For the text-containing cell, return its midpoint in [x, y] coordinate format. 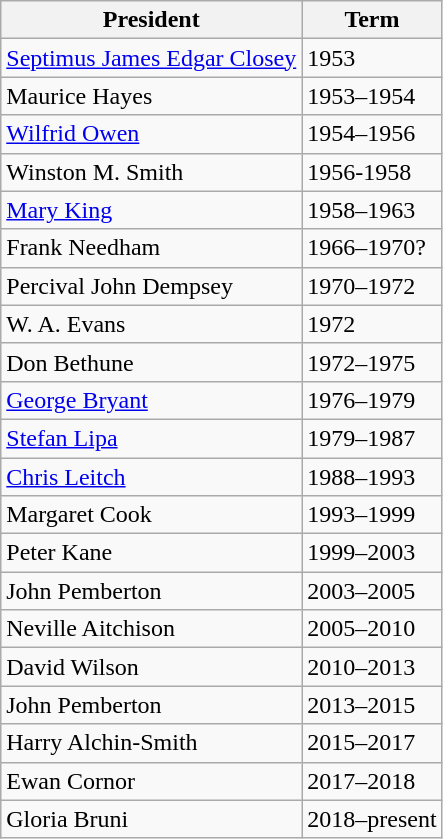
2013–2015 [372, 705]
Mary King [152, 210]
David Wilson [152, 667]
1972–1975 [372, 362]
1953–1954 [372, 96]
1993–1999 [372, 515]
Maurice Hayes [152, 96]
Margaret Cook [152, 515]
1988–1993 [372, 477]
1958–1963 [372, 210]
1970–1972 [372, 286]
2017–2018 [372, 781]
Term [372, 20]
2015–2017 [372, 743]
Neville Aitchison [152, 629]
2010–2013 [372, 667]
Frank Needham [152, 248]
1953 [372, 58]
2003–2005 [372, 591]
2018–present [372, 819]
Percival John Dempsey [152, 286]
Gloria Bruni [152, 819]
1966–1970? [372, 248]
1999–2003 [372, 553]
Ewan Cornor [152, 781]
Don Bethune [152, 362]
1976–1979 [372, 400]
Harry Alchin-Smith [152, 743]
1972 [372, 324]
1979–1987 [372, 438]
Wilfrid Owen [152, 134]
Stefan Lipa [152, 438]
Septimus James Edgar Closey [152, 58]
W. A. Evans [152, 324]
2005–2010 [372, 629]
Winston M. Smith [152, 172]
George Bryant [152, 400]
1954–1956 [372, 134]
Peter Kane [152, 553]
President [152, 20]
Chris Leitch [152, 477]
1956-1958 [372, 172]
